Search for the cell housing the specified text and yield its (x, y) center coordinate. 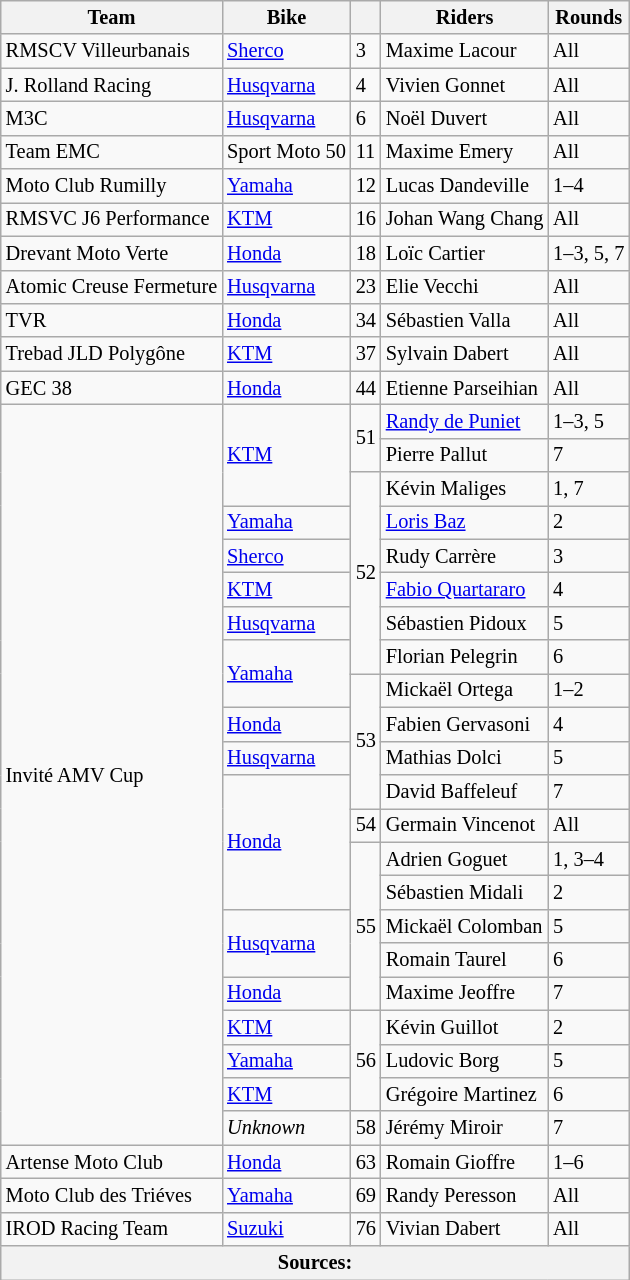
Elie Vecchi (464, 287)
Riders (464, 17)
Randy Peresson (464, 1195)
12 (366, 186)
44 (366, 388)
Jérémy Miroir (464, 1128)
RMSVC J6 Performance (112, 219)
Sébastien Valla (464, 320)
Rudy Carrère (464, 556)
Artense Moto Club (112, 1162)
Maxime Jeoffre (464, 993)
TVR (112, 320)
Invité AMV Cup (112, 774)
Noël Duvert (464, 118)
Ludovic Borg (464, 1061)
Romain Taurel (464, 960)
Adrien Goguet (464, 859)
Mickaël Ortega (464, 690)
18 (366, 253)
Team EMC (112, 152)
51 (366, 438)
Lucas Dandeville (464, 186)
Etienne Parseihian (464, 388)
Sylvain Dabert (464, 354)
GEC 38 (112, 388)
Florian Pelegrin (464, 657)
56 (366, 1060)
Unknown (286, 1128)
M3C (112, 118)
1–4 (588, 186)
Fabio Quartararo (464, 589)
Kévin Guillot (464, 1027)
Sébastien Pidoux (464, 623)
Sébastien Midali (464, 892)
Randy de Puniet (464, 421)
Maxime Emery (464, 152)
63 (366, 1162)
Sources: (315, 1263)
23 (366, 287)
1–2 (588, 690)
Romain Gioffre (464, 1162)
16 (366, 219)
1–3, 5, 7 (588, 253)
55 (366, 926)
Loïc Cartier (464, 253)
David Baffeleuf (464, 791)
Mickaël Colomban (464, 926)
Germain Vincenot (464, 825)
Maxime Lacour (464, 51)
Trebad JLD Polygône (112, 354)
Vivien Gonnet (464, 85)
Kévin Maliges (464, 489)
Suzuki (286, 1229)
1–6 (588, 1162)
1, 3–4 (588, 859)
Grégoire Martinez (464, 1094)
Johan Wang Chang (464, 219)
RMSCV Villeurbanais (112, 51)
53 (366, 740)
69 (366, 1195)
Moto Club Rumilly (112, 186)
Loris Baz (464, 522)
Moto Club des Triéves (112, 1195)
54 (366, 825)
52 (366, 573)
Team (112, 17)
J. Rolland Racing (112, 85)
Rounds (588, 17)
11 (366, 152)
Mathias Dolci (464, 758)
Atomic Creuse Fermeture (112, 287)
1–3, 5 (588, 421)
37 (366, 354)
34 (366, 320)
Fabien Gervasoni (464, 724)
IROD Racing Team (112, 1229)
76 (366, 1229)
Sport Moto 50 (286, 152)
Vivian Dabert (464, 1229)
Bike (286, 17)
Pierre Pallut (464, 455)
1, 7 (588, 489)
58 (366, 1128)
Drevant Moto Verte (112, 253)
